Pinpoint the cell where the given text exists, returning its (x, y) midpoint coordinate. 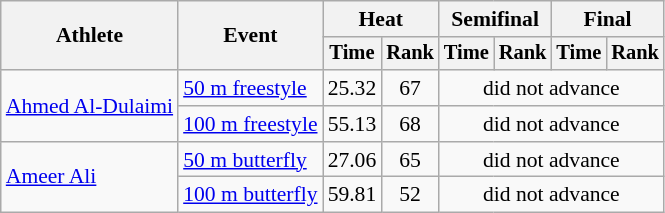
100 m freestyle (250, 124)
59.81 (352, 195)
50 m butterfly (250, 160)
27.06 (352, 160)
25.32 (352, 88)
50 m freestyle (250, 88)
Ameer Ali (90, 178)
68 (410, 124)
Semifinal (495, 19)
65 (410, 160)
55.13 (352, 124)
67 (410, 88)
100 m butterfly (250, 195)
Athlete (90, 36)
Event (250, 36)
Ahmed Al-Dulaimi (90, 106)
Final (607, 19)
Heat (381, 19)
52 (410, 195)
